For the text-containing cell, return its midpoint in (x, y) coordinate format. 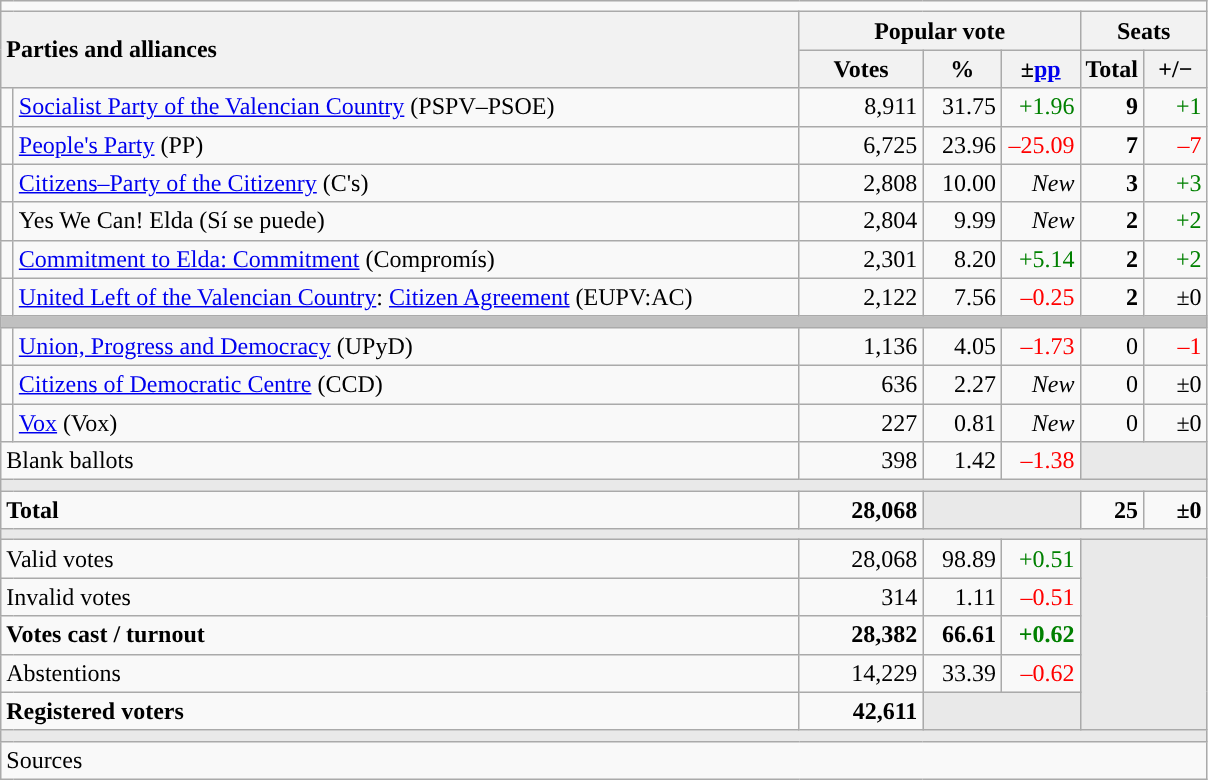
–0.25 (1040, 297)
±pp (1040, 69)
Union, Progress and Democracy (UPyD) (406, 346)
25 (1112, 510)
2,122 (861, 297)
Votes (861, 69)
1.42 (962, 461)
10.00 (962, 183)
6,725 (861, 145)
Socialist Party of the Valencian Country (PSPV–PSOE) (406, 107)
0.81 (962, 423)
31.75 (962, 107)
Citizens of Democratic Centre (CCD) (406, 384)
28,382 (861, 635)
–1.38 (1040, 461)
Votes cast / turnout (400, 635)
+0.62 (1040, 635)
% (962, 69)
Vox (Vox) (406, 423)
People's Party (PP) (406, 145)
–0.62 (1040, 673)
314 (861, 597)
+1 (1176, 107)
–1.73 (1040, 346)
Seats (1144, 31)
+0.51 (1040, 559)
2,301 (861, 259)
14,229 (861, 673)
Registered voters (400, 711)
33.39 (962, 673)
1.11 (962, 597)
Parties and alliances (400, 50)
Abstentions (400, 673)
636 (861, 384)
Popular vote (940, 31)
1,136 (861, 346)
2.27 (962, 384)
Commitment to Elda: Commitment (Compromís) (406, 259)
Blank ballots (400, 461)
8,911 (861, 107)
42,611 (861, 711)
398 (861, 461)
+1.96 (1040, 107)
227 (861, 423)
United Left of the Valencian Country: Citizen Agreement (EUPV:AC) (406, 297)
4.05 (962, 346)
23.96 (962, 145)
Sources (604, 760)
7 (1112, 145)
–0.51 (1040, 597)
+3 (1176, 183)
–7 (1176, 145)
9 (1112, 107)
Invalid votes (400, 597)
2,804 (861, 221)
9.99 (962, 221)
Yes We Can! Elda (Sí se puede) (406, 221)
98.89 (962, 559)
2,808 (861, 183)
Valid votes (400, 559)
–1 (1176, 346)
66.61 (962, 635)
Citizens–Party of the Citizenry (C's) (406, 183)
+5.14 (1040, 259)
–25.09 (1040, 145)
7.56 (962, 297)
8.20 (962, 259)
+/− (1176, 69)
3 (1112, 183)
